Determine the (x, y) coordinate at the center of the cell enclosing the given text.  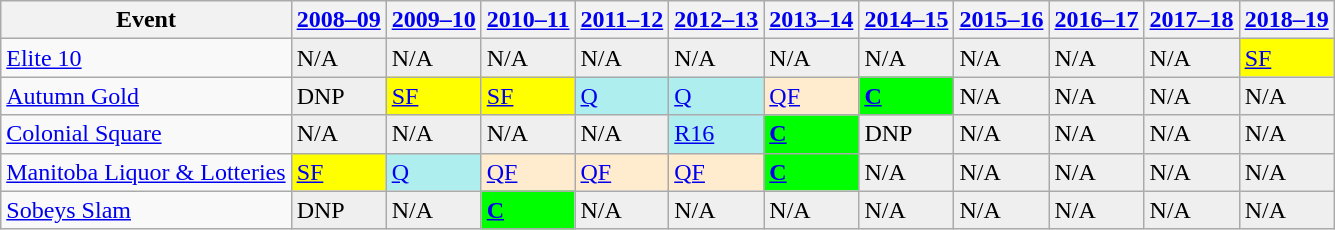
2015–16 (1002, 20)
Autumn Gold (146, 96)
2008–09 (338, 20)
Colonial Square (146, 134)
2010–11 (528, 20)
Sobeys Slam (146, 210)
R16 (716, 134)
2016–17 (1096, 20)
2012–13 (716, 20)
Manitoba Liquor & Lotteries (146, 172)
Event (146, 20)
2014–15 (906, 20)
2009–10 (434, 20)
2011–12 (622, 20)
2013–14 (812, 20)
2018–19 (1286, 20)
2017–18 (1192, 20)
Elite 10 (146, 58)
